Extract the (X, Y) coordinate from the center of the cell holding the provided text.  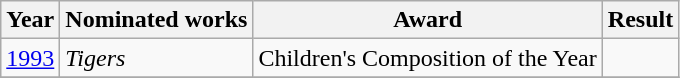
Award (428, 20)
Nominated works (156, 20)
Result (640, 20)
Year (30, 20)
1993 (30, 58)
Tigers (156, 58)
Children's Composition of the Year (428, 58)
